Return the (X, Y) coordinate for the center point of the cell that contains the specified text.  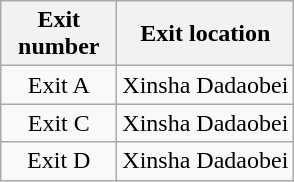
Exit D (59, 161)
Exit number (59, 34)
Exit A (59, 85)
Exit location (206, 34)
Exit C (59, 123)
